Scan for the cell matching the given text and deliver its [X, Y] coordinate at center. 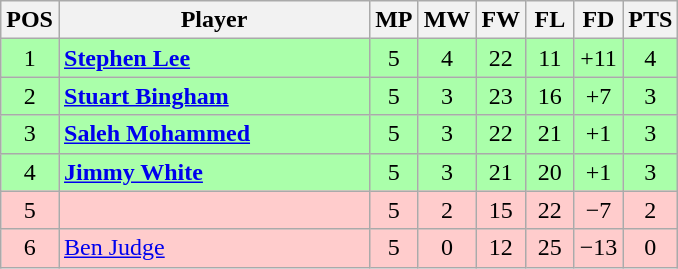
Stuart Bingham [214, 96]
FL [550, 20]
FW [501, 20]
MP [394, 20]
20 [550, 172]
Stephen Lee [214, 58]
+11 [598, 58]
25 [550, 248]
−7 [598, 210]
FD [598, 20]
6 [30, 248]
Jimmy White [214, 172]
MW [447, 20]
23 [501, 96]
1 [30, 58]
Player [214, 20]
11 [550, 58]
POS [30, 20]
PTS [650, 20]
15 [501, 210]
16 [550, 96]
Saleh Mohammed [214, 134]
12 [501, 248]
+7 [598, 96]
Ben Judge [214, 248]
−13 [598, 248]
